For the text-containing cell, return its midpoint in (X, Y) coordinate format. 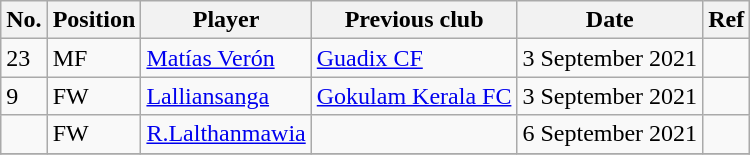
No. (24, 20)
MF (94, 58)
Date (610, 20)
Lalliansanga (226, 96)
R.Lalthanmawia (226, 134)
23 (24, 58)
Previous club (414, 20)
Guadix CF (414, 58)
Position (94, 20)
6 September 2021 (610, 134)
Player (226, 20)
9 (24, 96)
Ref (726, 20)
Gokulam Kerala FC (414, 96)
Matías Verón (226, 58)
